Capture the cell that displays the provided text and extract its [X, Y] central coordinate. 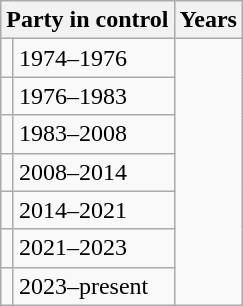
2023–present [94, 286]
1976–1983 [94, 96]
2008–2014 [94, 172]
Party in control [88, 20]
1974–1976 [94, 58]
2014–2021 [94, 210]
1983–2008 [94, 134]
2021–2023 [94, 248]
Years [208, 20]
